Locate the cell with the specified text and output its [X, Y] center coordinate. 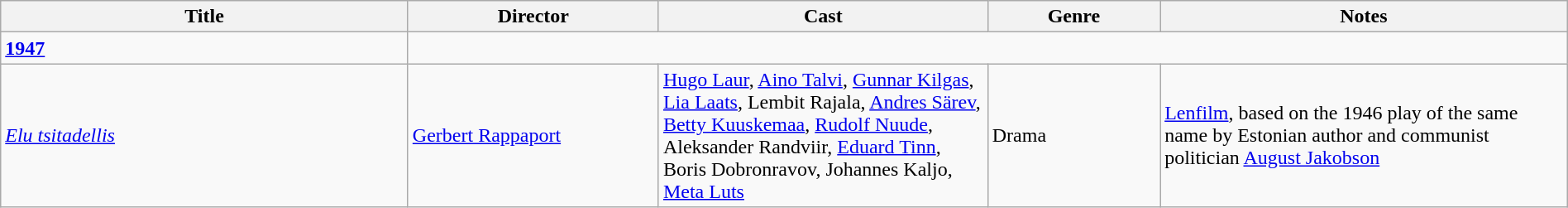
Elu tsitadellis [205, 136]
Genre [1073, 17]
Drama [1073, 136]
Director [533, 17]
Cast [823, 17]
Lenfilm, based on the 1946 play of the same name by Estonian author and communist politician August Jakobson [1365, 136]
Gerbert Rappaport [533, 136]
Notes [1365, 17]
1947 [205, 48]
Title [205, 17]
